Return the [x, y] coordinate for the center point of the cell that contains the specified text.  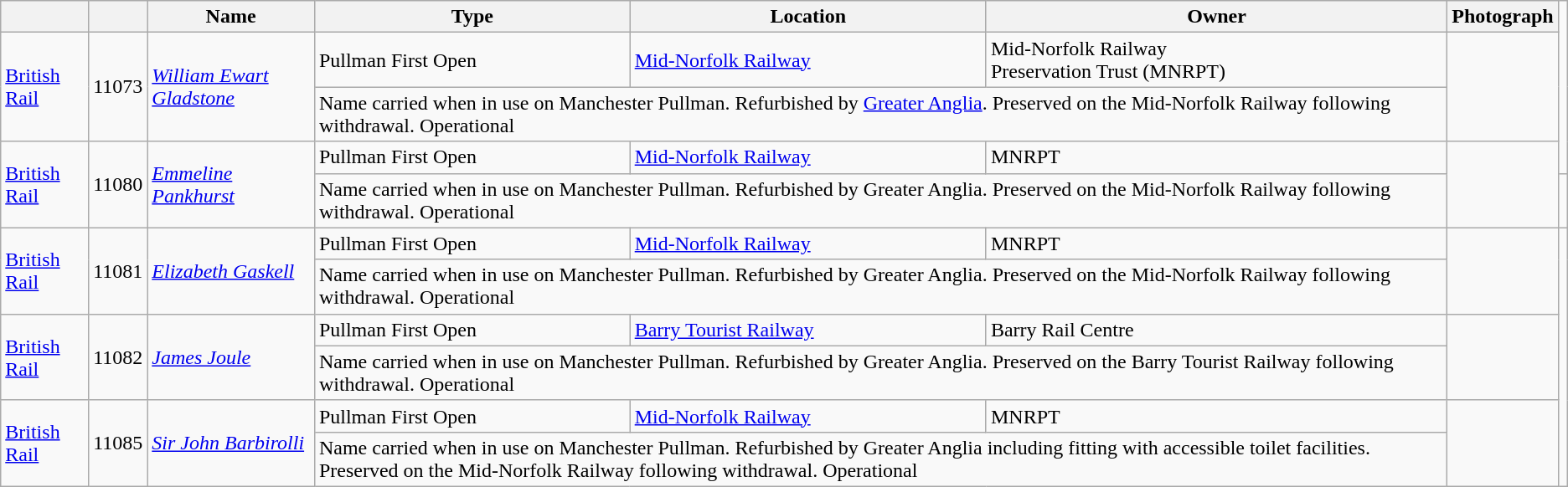
William Ewart Gladstone [231, 87]
Emmeline Pankhurst [231, 184]
Sir John Barbirolli [231, 443]
Barry Rail Centre [1216, 330]
Location [807, 17]
Photograph [1503, 17]
11080 [118, 184]
11073 [118, 87]
11082 [118, 356]
Mid-Norfolk Railway Preservation Trust (MNRPT) [1216, 60]
James Joule [231, 356]
Name [231, 17]
Type [472, 17]
11085 [118, 443]
Elizabeth Gaskell [231, 271]
Owner [1216, 17]
11081 [118, 271]
Barry Tourist Railway [807, 330]
